Identify which cell holds the provided text, then report its [x, y] central coordinate. 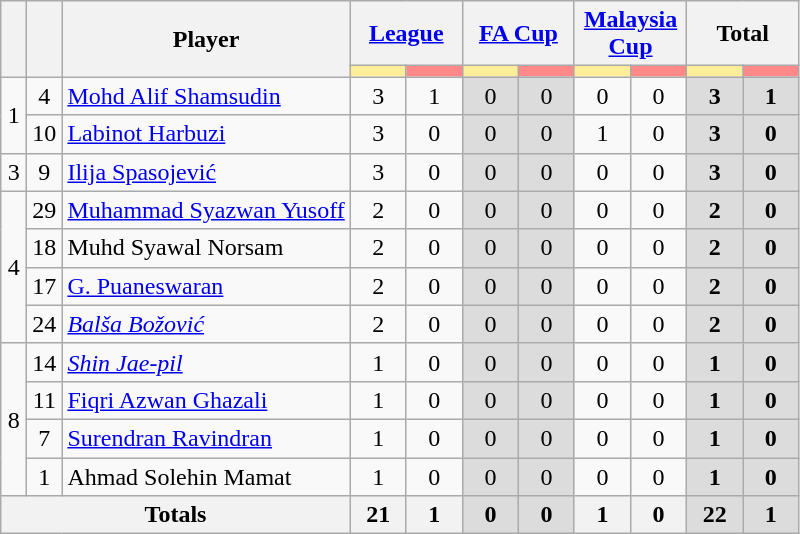
FA Cup [518, 34]
Player [206, 39]
11 [44, 400]
Totals [176, 515]
10 [44, 134]
18 [44, 248]
29 [44, 210]
Muhd Syawal Norsam [206, 248]
Labinot Harbuzi [206, 134]
Malaysia Cup [630, 34]
Balša Božović [206, 324]
Muhammad Syazwan Yusoff [206, 210]
14 [44, 362]
Ahmad Solehin Mamat [206, 477]
Fiqri Azwan Ghazali [206, 400]
Total [743, 34]
Mohd Alif Shamsudin [206, 96]
G. Puaneswaran [206, 286]
9 [44, 172]
8 [14, 419]
17 [44, 286]
24 [44, 324]
21 [378, 515]
7 [44, 438]
Ilija Spasojević [206, 172]
Surendran Ravindran [206, 438]
League [406, 34]
22 [715, 515]
Shin Jae-pil [206, 362]
